Return [x, y] of the center of cell containing provided text 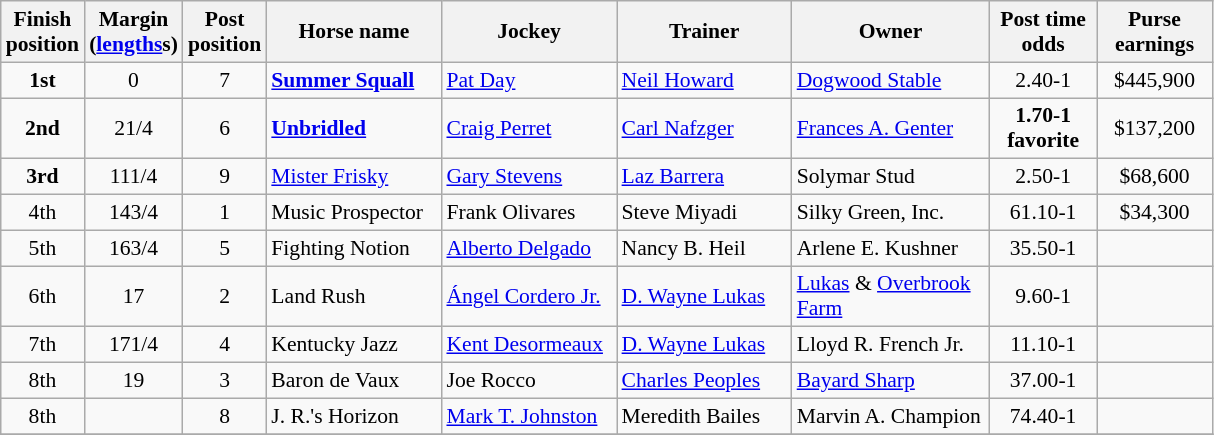
4th [42, 213]
6th [42, 296]
11.10-1 [1043, 345]
Nancy B. Heil [704, 248]
171/4 [134, 345]
Gary Stevens [528, 177]
Arlene E. Kushner [891, 248]
21/4 [134, 128]
Lukas & Overbrook Farm [891, 296]
1 [224, 213]
2nd [42, 128]
19 [134, 381]
17 [134, 296]
$34,300 [1154, 213]
61.10-1 [1043, 213]
Mark T. Johnston [528, 416]
Bayard Sharp [891, 381]
Mister Frisky [354, 177]
143/4 [134, 213]
163/4 [134, 248]
Trainer [704, 32]
3 [224, 381]
Land Rush [354, 296]
Kent Desormeaux [528, 345]
1st [42, 80]
Dogwood Stable [891, 80]
Summer Squall [354, 80]
2.50-1 [1043, 177]
4 [224, 345]
2 [224, 296]
Kentucky Jazz [354, 345]
$445,900 [1154, 80]
Lloyd R. French Jr. [891, 345]
7 [224, 80]
111/4 [134, 177]
Silky Green, Inc. [891, 213]
3rd [42, 177]
0 [134, 80]
Frank Olivares [528, 213]
Neil Howard [704, 80]
Jockey [528, 32]
Unbridled [354, 128]
2.40-1 [1043, 80]
Meredith Bailes [704, 416]
74.40-1 [1043, 416]
Margin (lengthss) [134, 32]
Purse earnings [1154, 32]
Craig Perret [528, 128]
Horse name [354, 32]
9 [224, 177]
37.00-1 [1043, 381]
Joe Rocco [528, 381]
Pat Day [528, 80]
$68,600 [1154, 177]
1.70-1 favorite [1043, 128]
Music Prospector [354, 213]
Ángel Cordero Jr. [528, 296]
Charles Peoples [704, 381]
Marvin A. Champion [891, 416]
$137,200 [1154, 128]
7th [42, 345]
Carl Nafzger [704, 128]
Finish position [42, 32]
Laz Barrera [704, 177]
35.50-1 [1043, 248]
Baron de Vaux [354, 381]
J. R.'s Horizon [354, 416]
5 [224, 248]
6 [224, 128]
8 [224, 416]
Post time odds [1043, 32]
Frances A. Genter [891, 128]
Fighting Notion [354, 248]
Owner [891, 32]
9.60-1 [1043, 296]
Alberto Delgado [528, 248]
Solymar Stud [891, 177]
Post position [224, 32]
Steve Miyadi [704, 213]
5th [42, 248]
